For the text-containing cell, return its midpoint in [x, y] coordinate format. 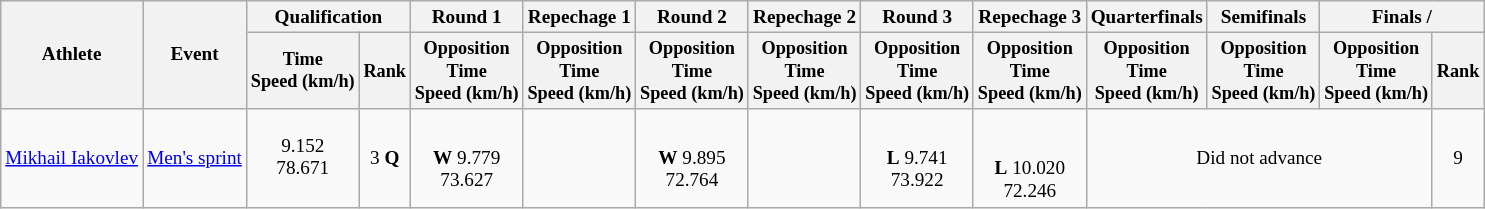
Finals / [1402, 17]
Repechage 2 [804, 17]
W 9.89572.764 [692, 158]
Repechage 3 [1030, 17]
Men's sprint [195, 158]
Repechage 1 [580, 17]
Mikhail Iakovlev [72, 158]
Round 2 [692, 17]
9.15278.671 [302, 158]
3 Q [384, 158]
Athlete [72, 55]
9 [1458, 158]
Quarterfinals [1146, 17]
Event [195, 55]
W 9.77973.627 [466, 158]
L 10.02072.246 [1030, 158]
Round 1 [466, 17]
Did not advance [1259, 158]
TimeSpeed (km/h) [302, 70]
Round 3 [918, 17]
L 9.74173.922 [918, 158]
Semifinals [1264, 17]
Qualification [328, 17]
